Find where the given text appears and provide that cell's center as (x, y) coordinate. 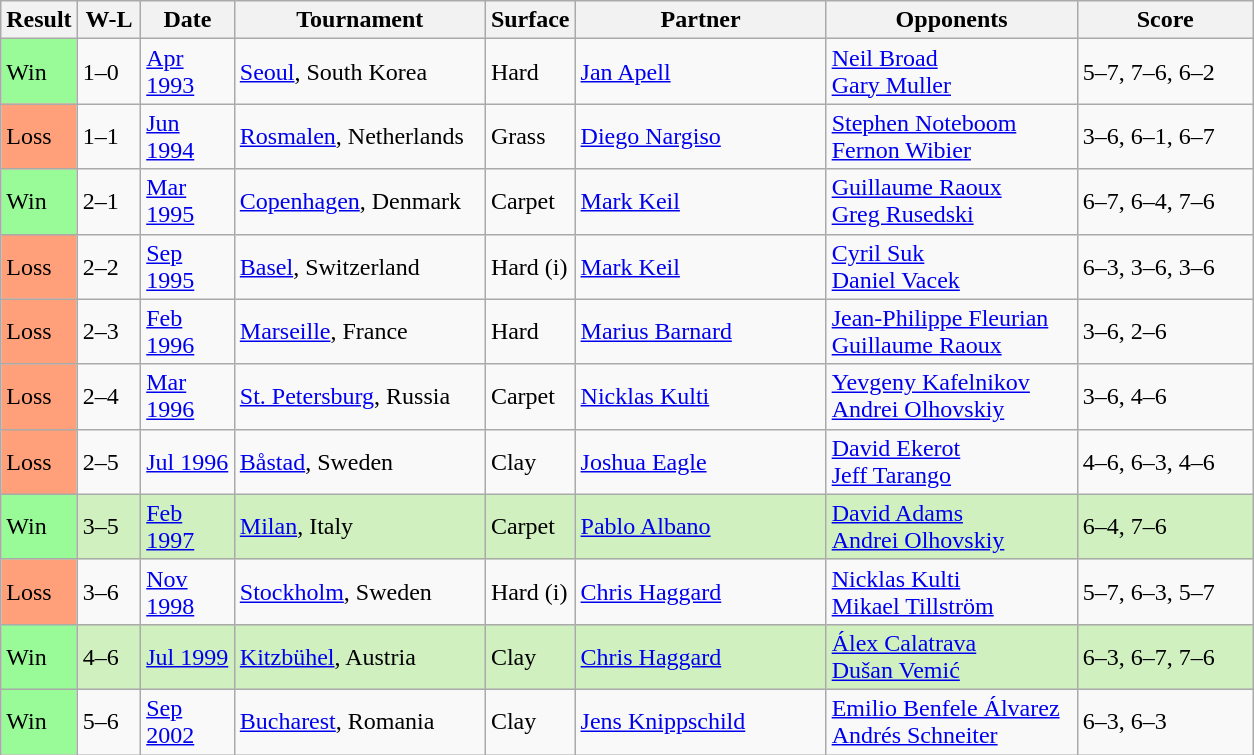
Nicklas Kulti (700, 396)
3–5 (109, 526)
Marseille, France (360, 332)
David Ekerot Jeff Tarango (952, 462)
6–3, 3–6, 3–6 (1165, 266)
6–4, 7–6 (1165, 526)
Date (188, 20)
Jun 1994 (188, 136)
Mar 1996 (188, 396)
Diego Nargiso (700, 136)
1–0 (109, 72)
Result (39, 20)
Partner (700, 20)
5–6 (109, 722)
Basel, Switzerland (360, 266)
Score (1165, 20)
Yevgeny Kafelnikov Andrei Olhovskiy (952, 396)
6–3, 6–7, 7–6 (1165, 656)
Jul 1999 (188, 656)
5–7, 6–3, 5–7 (1165, 592)
Jens Knippschild (700, 722)
Feb 1997 (188, 526)
Milan, Italy (360, 526)
Stephen Noteboom Fernon Wibier (952, 136)
5–7, 7–6, 6–2 (1165, 72)
4–6, 6–3, 4–6 (1165, 462)
2–3 (109, 332)
2–1 (109, 202)
Sep 1995 (188, 266)
Guillaume Raoux Greg Rusedski (952, 202)
Bucharest, Romania (360, 722)
Cyril Suk Daniel Vacek (952, 266)
2–5 (109, 462)
Grass (530, 136)
Tournament (360, 20)
Marius Barnard (700, 332)
Sep 2002 (188, 722)
2–4 (109, 396)
Joshua Eagle (700, 462)
3–6, 4–6 (1165, 396)
Nicklas Kulti Mikael Tillström (952, 592)
David Adams Andrei Olhovskiy (952, 526)
Kitzbühel, Austria (360, 656)
Seoul, South Korea (360, 72)
St. Petersburg, Russia (360, 396)
W-L (109, 20)
4–6 (109, 656)
Nov 1998 (188, 592)
Emilio Benfele Álvarez Andrés Schneiter (952, 722)
3–6 (109, 592)
Álex Calatrava Dušan Vemić (952, 656)
3–6, 2–6 (1165, 332)
3–6, 6–1, 6–7 (1165, 136)
Jean-Philippe Fleurian Guillaume Raoux (952, 332)
2–2 (109, 266)
Mar 1995 (188, 202)
Rosmalen, Netherlands (360, 136)
Neil Broad Gary Muller (952, 72)
Båstad, Sweden (360, 462)
Jan Apell (700, 72)
1–1 (109, 136)
6–7, 6–4, 7–6 (1165, 202)
Stockholm, Sweden (360, 592)
Surface (530, 20)
Feb 1996 (188, 332)
Copenhagen, Denmark (360, 202)
Opponents (952, 20)
Apr 1993 (188, 72)
6–3, 6–3 (1165, 722)
Pablo Albano (700, 526)
Jul 1996 (188, 462)
